Scan for the cell matching the given text and deliver its [x, y] coordinate at center. 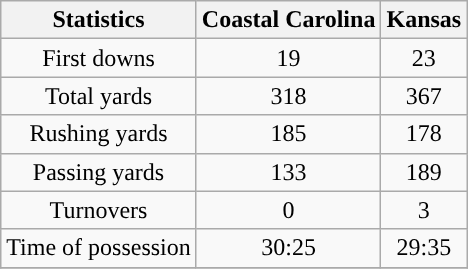
19 [288, 58]
133 [288, 172]
First downs [99, 58]
185 [288, 134]
Statistics [99, 20]
29:35 [424, 248]
Kansas [424, 20]
Passing yards [99, 172]
367 [424, 96]
23 [424, 58]
189 [424, 172]
30:25 [288, 248]
Rushing yards [99, 134]
3 [424, 210]
178 [424, 134]
Time of possession [99, 248]
0 [288, 210]
Total yards [99, 96]
318 [288, 96]
Turnovers [99, 210]
Coastal Carolina [288, 20]
